Determine the [x, y] coordinate at the center of the cell enclosing the given text.  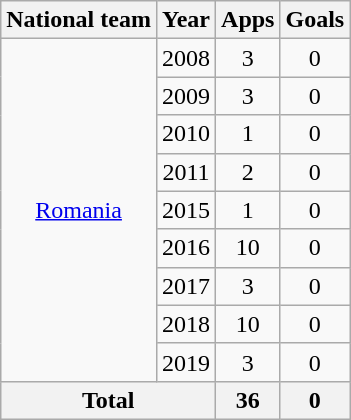
2008 [186, 58]
2016 [186, 248]
2011 [186, 172]
36 [248, 400]
2015 [186, 210]
2019 [186, 362]
Apps [248, 20]
Goals [315, 20]
2018 [186, 324]
2010 [186, 134]
National team [79, 20]
Year [186, 20]
2 [248, 172]
Romania [79, 210]
2017 [186, 286]
Total [108, 400]
2009 [186, 96]
